Scan for the cell matching the given text and deliver its (x, y) coordinate at center. 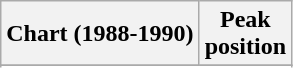
Chart (1988-1990) (100, 34)
Peakposition (245, 34)
